Scan for the cell matching the given text and deliver its (x, y) coordinate at center. 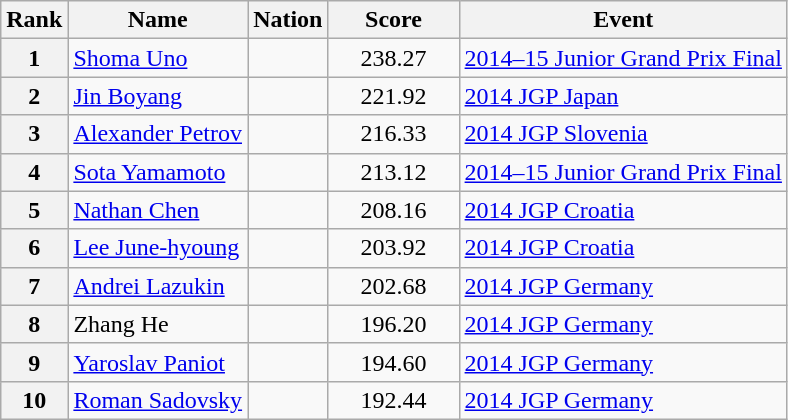
Zhang He (158, 324)
Alexander Petrov (158, 134)
Event (623, 20)
202.68 (394, 286)
Shoma Uno (158, 58)
Score (394, 20)
194.60 (394, 362)
7 (34, 286)
4 (34, 172)
Nation (288, 20)
Andrei Lazukin (158, 286)
192.44 (394, 400)
1 (34, 58)
Lee June-hyoung (158, 248)
221.92 (394, 96)
9 (34, 362)
5 (34, 210)
Rank (34, 20)
Sota Yamamoto (158, 172)
2014 JGP Slovenia (623, 134)
10 (34, 400)
Name (158, 20)
238.27 (394, 58)
2 (34, 96)
Jin Boyang (158, 96)
8 (34, 324)
208.16 (394, 210)
Nathan Chen (158, 210)
2014 JGP Japan (623, 96)
196.20 (394, 324)
216.33 (394, 134)
213.12 (394, 172)
203.92 (394, 248)
Roman Sadovsky (158, 400)
3 (34, 134)
Yaroslav Paniot (158, 362)
6 (34, 248)
